Return the (X, Y) coordinate for the center point of the cell that contains the specified text.  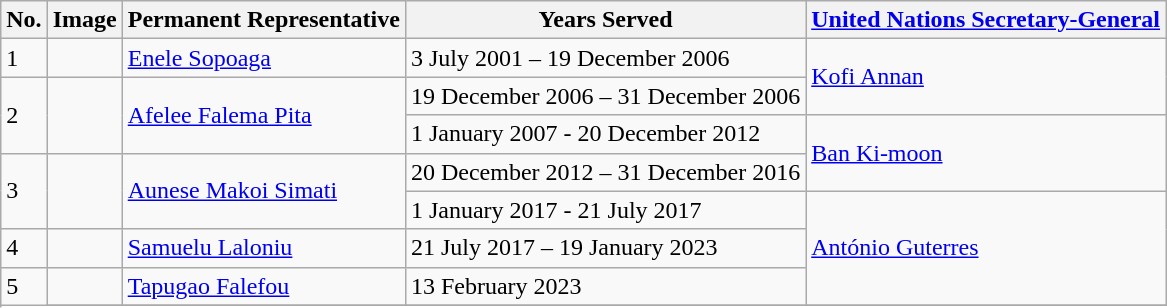
20 December 2012 – 31 December 2016 (605, 172)
Samuelu Laloniu (264, 248)
Tapugao Falefou (264, 286)
4 (24, 248)
Kofi Annan (986, 77)
19 December 2006 – 31 December 2006 (605, 96)
Afelee Falema Pita (264, 115)
Aunese Makoi Simati (264, 191)
United Nations Secretary-General (986, 20)
2 (24, 115)
Ban Ki-moon (986, 153)
Permanent Representative (264, 20)
13 February 2023 (605, 286)
5 (24, 286)
Enele Sopoaga (264, 58)
3 July 2001 – 19 December 2006 (605, 58)
1 January 2017 - 21 July 2017 (605, 210)
Years Served (605, 20)
21 July 2017 – 19 January 2023 (605, 248)
1 January 2007 - 20 December 2012 (605, 134)
3 (24, 191)
1 (24, 58)
Image (84, 20)
No. (24, 20)
António Guterres (986, 248)
